Find where the given text appears and provide that cell's center as (x, y) coordinate. 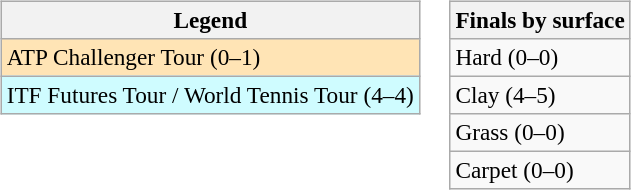
ITF Futures Tour / World Tennis Tour (4–4) (210, 95)
Hard (0–0) (540, 57)
ATP Challenger Tour (0–1) (210, 57)
Grass (0–0) (540, 133)
Legend (210, 20)
Finals by surface (540, 20)
Clay (4–5) (540, 95)
Carpet (0–0) (540, 171)
